Provide the (x, y) coordinate of the cell's center where the given text is located.  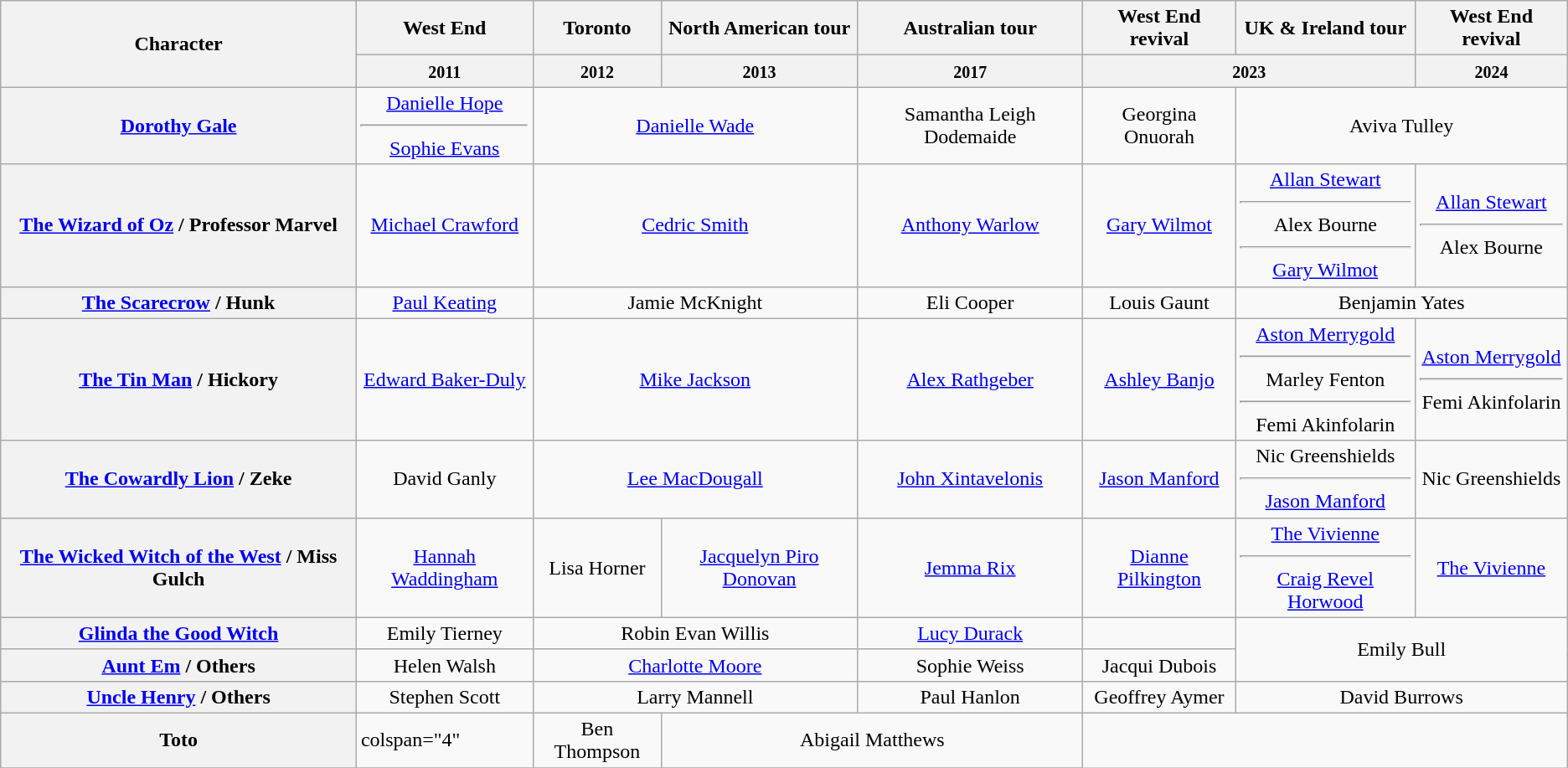
2023 (1250, 71)
Emily Bull (1401, 649)
Mike Jackson (695, 379)
John Xintavelonis (970, 479)
Allan StewartAlex BourneGary Wilmot (1325, 225)
Charlotte Moore (695, 665)
Toronto (597, 28)
North American tour (760, 28)
The Tin Man / Hickory (179, 379)
Cedric Smith (695, 225)
David Burrows (1401, 697)
Glinda the Good Witch (179, 633)
2013 (760, 71)
Aunt Em / Others (179, 665)
Ashley Banjo (1159, 379)
Lisa Horner (597, 568)
Dorothy Gale (179, 126)
Dianne Pilkington (1159, 568)
Lucy Durack (970, 633)
The Vivienne (1492, 568)
Helen Walsh (444, 665)
Jamie McKnight (695, 302)
Eli Cooper (970, 302)
2012 (597, 71)
Geoffrey Aymer (1159, 697)
Aston MerrygoldFemi Akinfolarin (1492, 379)
Allan StewartAlex Bourne (1492, 225)
Character (179, 44)
The Wizard of Oz / Professor Marvel (179, 225)
Jason Manford (1159, 479)
Aston MerrygoldMarley FentonFemi Akinfolarin (1325, 379)
Danielle Wade (695, 126)
Emily Tierney (444, 633)
Aviva Tulley (1401, 126)
Jacquelyn Piro Donovan (760, 568)
Jemma Rix (970, 568)
Jacqui Dubois (1159, 665)
Toto (179, 740)
The Scarecrow / Hunk (179, 302)
The Wicked Witch of the West / Miss Gulch (179, 568)
Samantha Leigh Dodemaide (970, 126)
Nic GreenshieldsJason Manford (1325, 479)
Larry Mannell (695, 697)
Michael Crawford (444, 225)
Anthony Warlow (970, 225)
Alex Rathgeber (970, 379)
2017 (970, 71)
Paul Hanlon (970, 697)
Benjamin Yates (1401, 302)
West End (444, 28)
David Ganly (444, 479)
Paul Keating (444, 302)
Louis Gaunt (1159, 302)
Uncle Henry / Others (179, 697)
Australian tour (970, 28)
The Cowardly Lion / Zeke (179, 479)
2011 (444, 71)
Sophie Weiss (970, 665)
Stephen Scott (444, 697)
Gary Wilmot (1159, 225)
Ben Thompson (597, 740)
Hannah Waddingham (444, 568)
Danielle HopeSophie Evans (444, 126)
Robin Evan Willis (695, 633)
Edward Baker-Duly (444, 379)
colspan="4" (444, 740)
UK & Ireland tour (1325, 28)
Lee MacDougall (695, 479)
2024 (1492, 71)
The VivienneCraig Revel Horwood (1325, 568)
Nic Greenshields (1492, 479)
Georgina Onuorah (1159, 126)
Abigail Matthews (873, 740)
